Determine the (X, Y) coordinate at the center of the cell enclosing the given text.  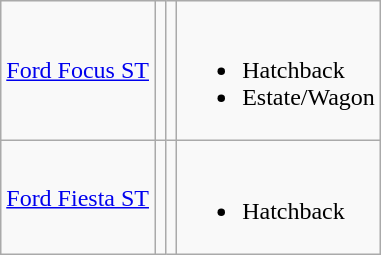
HatchbackEstate/Wagon (279, 71)
Ford Fiesta ST (78, 198)
Ford Focus ST (78, 71)
Hatchback (279, 198)
